For the text-containing cell, return its midpoint in [X, Y] coordinate format. 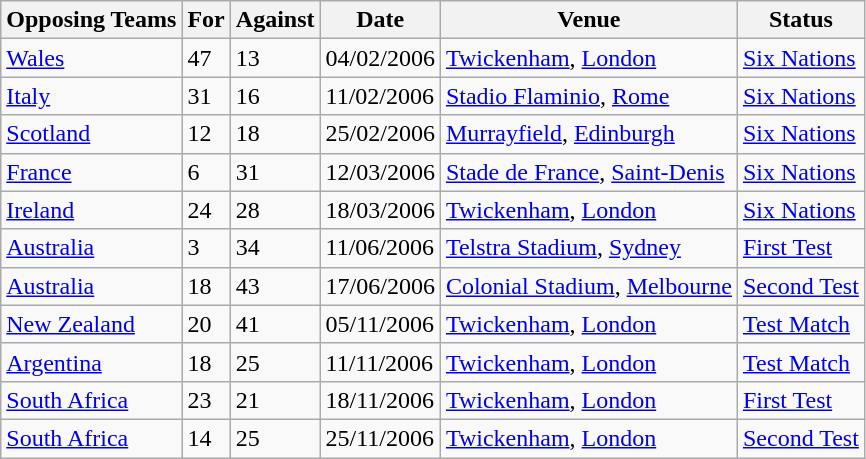
Opposing Teams [92, 20]
25/11/2006 [380, 438]
Scotland [92, 134]
28 [275, 210]
Argentina [92, 362]
23 [206, 400]
11/02/2006 [380, 96]
05/11/2006 [380, 324]
24 [206, 210]
41 [275, 324]
25/02/2006 [380, 134]
14 [206, 438]
New Zealand [92, 324]
04/02/2006 [380, 58]
12/03/2006 [380, 172]
Venue [588, 20]
Murrayfield, Edinburgh [588, 134]
Ireland [92, 210]
11/11/2006 [380, 362]
Date [380, 20]
34 [275, 248]
18/11/2006 [380, 400]
16 [275, 96]
47 [206, 58]
Stadio Flaminio, Rome [588, 96]
13 [275, 58]
Stade de France, Saint-Denis [588, 172]
Colonial Stadium, Melbourne [588, 286]
11/06/2006 [380, 248]
Telstra Stadium, Sydney [588, 248]
Wales [92, 58]
6 [206, 172]
12 [206, 134]
20 [206, 324]
Italy [92, 96]
For [206, 20]
21 [275, 400]
3 [206, 248]
18/03/2006 [380, 210]
Against [275, 20]
43 [275, 286]
France [92, 172]
17/06/2006 [380, 286]
Status [800, 20]
